Pinpoint the cell where the given text exists, returning its (x, y) midpoint coordinate. 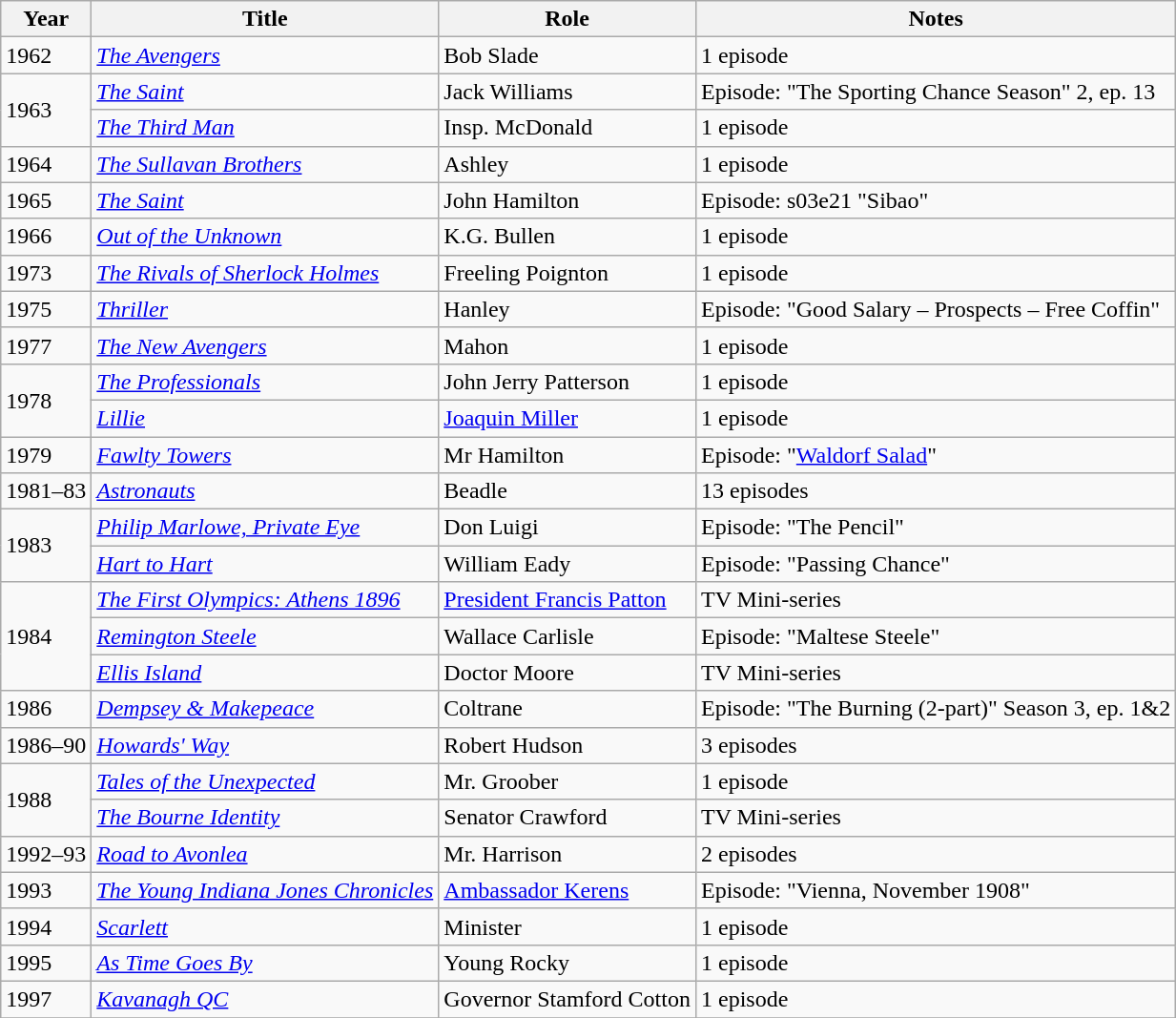
3 episodes (935, 745)
1978 (46, 400)
President Francis Patton (567, 600)
K.G. Bullen (567, 237)
Kavanagh QC (265, 999)
Freeling Poignton (567, 273)
The Third Man (265, 128)
The First Olympics: Athens 1896 (265, 600)
Year (46, 19)
Remington Steele (265, 636)
1966 (46, 237)
Episode: s03e21 "Sibao" (935, 200)
Coltrane (567, 709)
Mr. Groober (567, 781)
Governor Stamford Cotton (567, 999)
Jack Williams (567, 92)
1994 (46, 926)
The Rivals of Sherlock Holmes (265, 273)
Mr Hamilton (567, 455)
The New Avengers (265, 345)
Young Rocky (567, 963)
John Hamilton (567, 200)
Episode: "Maltese Steele" (935, 636)
Ambassador Kerens (567, 890)
Wallace Carlisle (567, 636)
Hanley (567, 309)
Road to Avonlea (265, 854)
1964 (46, 164)
1992–93 (46, 854)
Tales of the Unexpected (265, 781)
1981–83 (46, 491)
The Avengers (265, 55)
Episode: "Good Salary – Prospects – Free Coffin" (935, 309)
Philip Marlowe, Private Eye (265, 528)
Episode: "Vienna, November 1908" (935, 890)
Astronauts (265, 491)
The Sullavan Brothers (265, 164)
Doctor Moore (567, 673)
Episode: "Passing Chance" (935, 564)
1973 (46, 273)
13 episodes (935, 491)
1962 (46, 55)
Notes (935, 19)
1997 (46, 999)
Howards' Way (265, 745)
Hart to Hart (265, 564)
1995 (46, 963)
Lillie (265, 418)
1993 (46, 890)
Ellis Island (265, 673)
The Professionals (265, 382)
1983 (46, 546)
Episode: "The Sporting Chance Season" 2, ep. 13 (935, 92)
1984 (46, 636)
Title (265, 19)
Robert Hudson (567, 745)
Mr. Harrison (567, 854)
Episode: "Waldorf Salad" (935, 455)
1977 (46, 345)
1975 (46, 309)
Beadle (567, 491)
John Jerry Patterson (567, 382)
Episode: "The Pencil" (935, 528)
1965 (46, 200)
2 episodes (935, 854)
William Eady (567, 564)
Scarlett (265, 926)
Episode: "The Burning (2-part)" Season 3, ep. 1&2 (935, 709)
Role (567, 19)
Mahon (567, 345)
Dempsey & Makepeace (265, 709)
As Time Goes By (265, 963)
Thriller (265, 309)
Out of the Unknown (265, 237)
Minister (567, 926)
Joaquin Miller (567, 418)
1988 (46, 800)
Insp. McDonald (567, 128)
1979 (46, 455)
Senator Crawford (567, 818)
1986 (46, 709)
1986–90 (46, 745)
Bob Slade (567, 55)
1963 (46, 110)
Don Luigi (567, 528)
The Young Indiana Jones Chronicles (265, 890)
Fawlty Towers (265, 455)
The Bourne Identity (265, 818)
Ashley (567, 164)
